Determine the (x, y) coordinate at the center of the cell enclosing the given text.  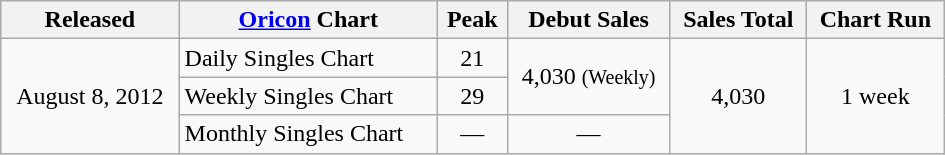
21 (472, 58)
1 week (875, 96)
29 (472, 96)
Oricon Chart (308, 20)
Daily Singles Chart (308, 58)
Peak (472, 20)
Weekly Singles Chart (308, 96)
Released (90, 20)
Sales Total (738, 20)
August 8, 2012 (90, 96)
4,030 (Weekly) (588, 77)
Monthly Singles Chart (308, 134)
Debut Sales (588, 20)
4,030 (738, 96)
Chart Run (875, 20)
